Scan for the cell matching the given text and deliver its [X, Y] coordinate at center. 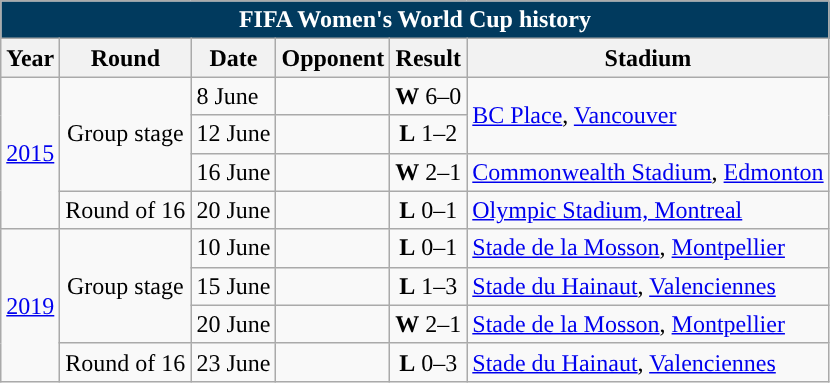
Year [30, 58]
15 June [234, 286]
Result [428, 58]
L 1–2 [428, 134]
Opponent [333, 58]
FIFA Women's World Cup history [415, 20]
Commonwealth Stadium, Edmonton [648, 172]
Date [234, 58]
12 June [234, 134]
2019 [30, 305]
23 June [234, 362]
Round [126, 58]
8 June [234, 96]
Olympic Stadium, Montreal [648, 210]
W 6–0 [428, 96]
L 1–3 [428, 286]
BC Place, Vancouver [648, 115]
10 June [234, 248]
L 0–3 [428, 362]
16 June [234, 172]
Stadium [648, 58]
2015 [30, 153]
